Return [X, Y] of the center of cell containing provided text 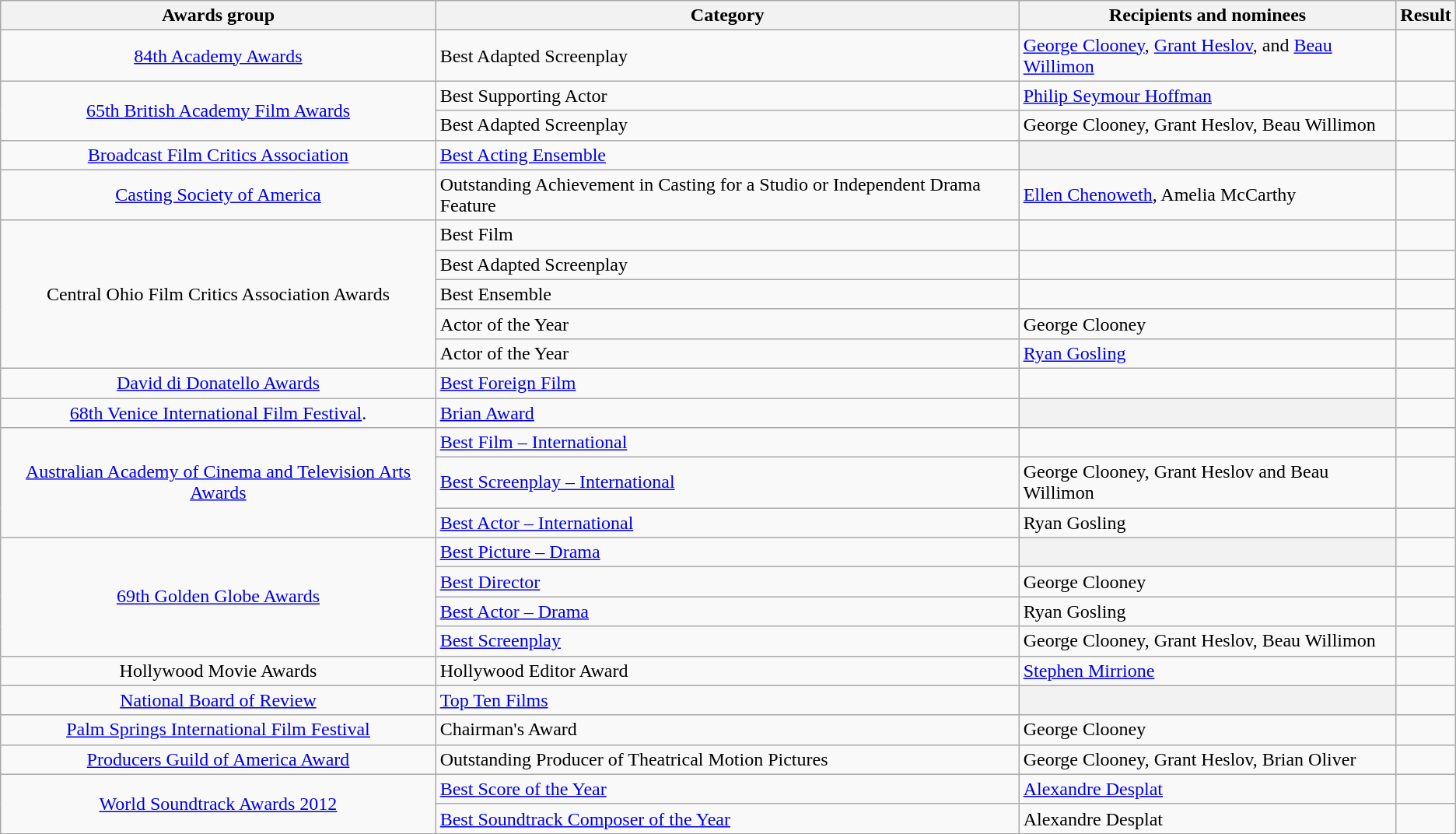
Best Ensemble [727, 294]
Best Supporting Actor [727, 96]
Best Foreign Film [727, 383]
Outstanding Producer of Theatrical Motion Pictures [727, 759]
Hollywood Movie Awards [218, 671]
84th Academy Awards [218, 56]
Best Soundtrack Composer of the Year [727, 818]
Outstanding Achievement in Casting for a Studio or Independent Drama Feature [727, 194]
Philip Seymour Hoffman [1207, 96]
David di Donatello Awards [218, 383]
Best Actor – International [727, 523]
Category [727, 16]
Stephen Mirrione [1207, 671]
Broadcast Film Critics Association [218, 155]
68th Venice International Film Festival. [218, 413]
Best Screenplay [727, 641]
Best Picture – Drama [727, 552]
Top Ten Films [727, 700]
Central Ohio Film Critics Association Awards [218, 294]
Awards group [218, 16]
Best Director [727, 582]
Best Film [727, 235]
George Clooney, Grant Heslov and Beau Willimon [1207, 482]
Casting Society of America [218, 194]
65th British Academy Film Awards [218, 110]
Producers Guild of America Award [218, 759]
Ellen Chenoweth, Amelia McCarthy [1207, 194]
National Board of Review [218, 700]
Palm Springs International Film Festival [218, 730]
Chairman's Award [727, 730]
Best Screenplay – International [727, 482]
Result [1426, 16]
Australian Academy of Cinema and Television Arts Awards [218, 482]
George Clooney, Grant Heslov, and Beau Willimon [1207, 56]
Recipients and nominees [1207, 16]
Brian Award [727, 413]
Best Film – International [727, 443]
George Clooney, Grant Heslov, Brian Oliver [1207, 759]
Best Score of the Year [727, 789]
Best Acting Ensemble [727, 155]
Best Actor – Drama [727, 611]
69th Golden Globe Awards [218, 597]
World Soundtrack Awards 2012 [218, 804]
Hollywood Editor Award [727, 671]
